Pinpoint the cell where the given text exists, returning its (x, y) midpoint coordinate. 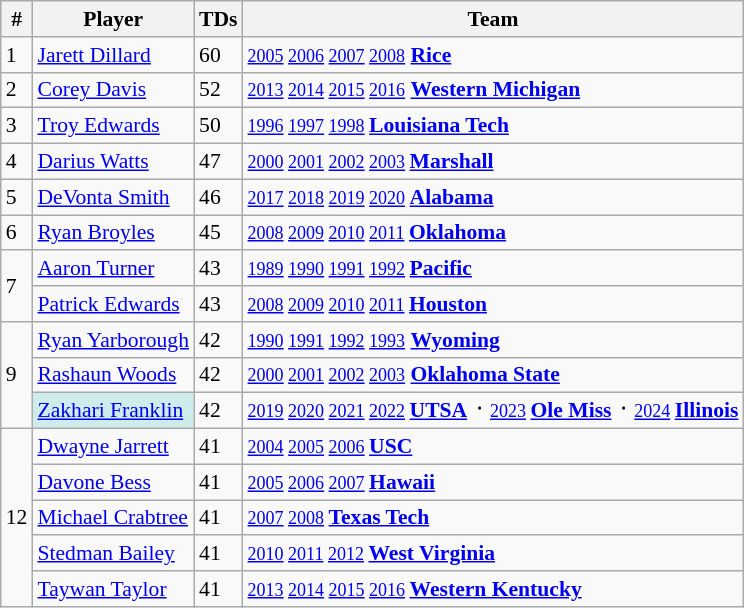
2004 2005 2006 USC (494, 447)
1989 1990 1991 1992 Pacific (494, 269)
47 (218, 162)
2005 2006 2007 2008 Rice (494, 55)
Davone Bess (113, 482)
50 (218, 126)
Dwayne Jarrett (113, 447)
Ryan Yarborough (113, 340)
Patrick Edwards (113, 304)
9 (17, 376)
Darius Watts (113, 162)
2013 2014 2015 2016 Western Kentucky (494, 589)
Stedman Bailey (113, 554)
12 (17, 518)
DeVonta Smith (113, 197)
4 (17, 162)
2000 2001 2002 2003 Marshall (494, 162)
2017 2018 2019 2020 Alabama (494, 197)
2013 2014 2015 2016 Western Michigan (494, 90)
60 (218, 55)
Ryan Broyles (113, 233)
Rashaun Woods (113, 375)
TDs (218, 19)
Aaron Turner (113, 269)
# (17, 19)
2007 2008 Texas Tech (494, 518)
Michael Crabtree (113, 518)
1996 1997 1998 Louisiana Tech (494, 126)
2 (17, 90)
45 (218, 233)
Corey Davis (113, 90)
2008 2009 2010 2011 Houston (494, 304)
6 (17, 233)
1990 1991 1992 1993 Wyoming (494, 340)
3 (17, 126)
Troy Edwards (113, 126)
Player (113, 19)
Jarett Dillard (113, 55)
2008 2009 2010 2011 Oklahoma (494, 233)
2005 2006 2007 Hawaii (494, 482)
Taywan Taylor (113, 589)
2000 2001 2002 2003 Oklahoma State (494, 375)
2010 2011 2012 West Virginia (494, 554)
7 (17, 286)
1 (17, 55)
2019 2020 2021 2022 UTSA ᛫ 2023 Ole Miss ᛫ 2024 Illinois (494, 411)
5 (17, 197)
Zakhari Franklin (113, 411)
Team (494, 19)
52 (218, 90)
46 (218, 197)
